Return [x, y] of the center of cell containing provided text 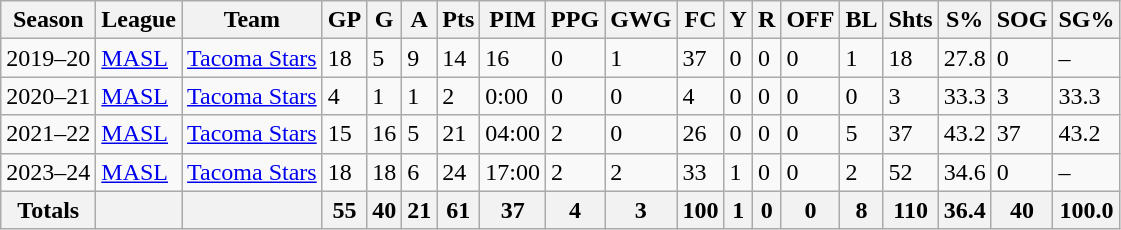
G [384, 20]
24 [458, 172]
Shts [910, 20]
34.6 [964, 172]
A [420, 20]
FC [700, 20]
League [139, 20]
36.4 [964, 210]
04:00 [513, 134]
55 [344, 210]
27.8 [964, 58]
PIM [513, 20]
GP [344, 20]
0:00 [513, 96]
26 [700, 134]
61 [458, 210]
BL [862, 20]
Team [252, 20]
2023–24 [48, 172]
110 [910, 210]
6 [420, 172]
R [766, 20]
15 [344, 134]
14 [458, 58]
100 [700, 210]
Pts [458, 20]
Totals [48, 210]
8 [862, 210]
Season [48, 20]
GWG [641, 20]
SOG [1022, 20]
OFF [810, 20]
2020–21 [48, 96]
33 [700, 172]
Y [738, 20]
100.0 [1086, 210]
S% [964, 20]
PPG [576, 20]
9 [420, 58]
SG% [1086, 20]
52 [910, 172]
2021–22 [48, 134]
2019–20 [48, 58]
17:00 [513, 172]
